For the text-containing cell, return its midpoint in [x, y] coordinate format. 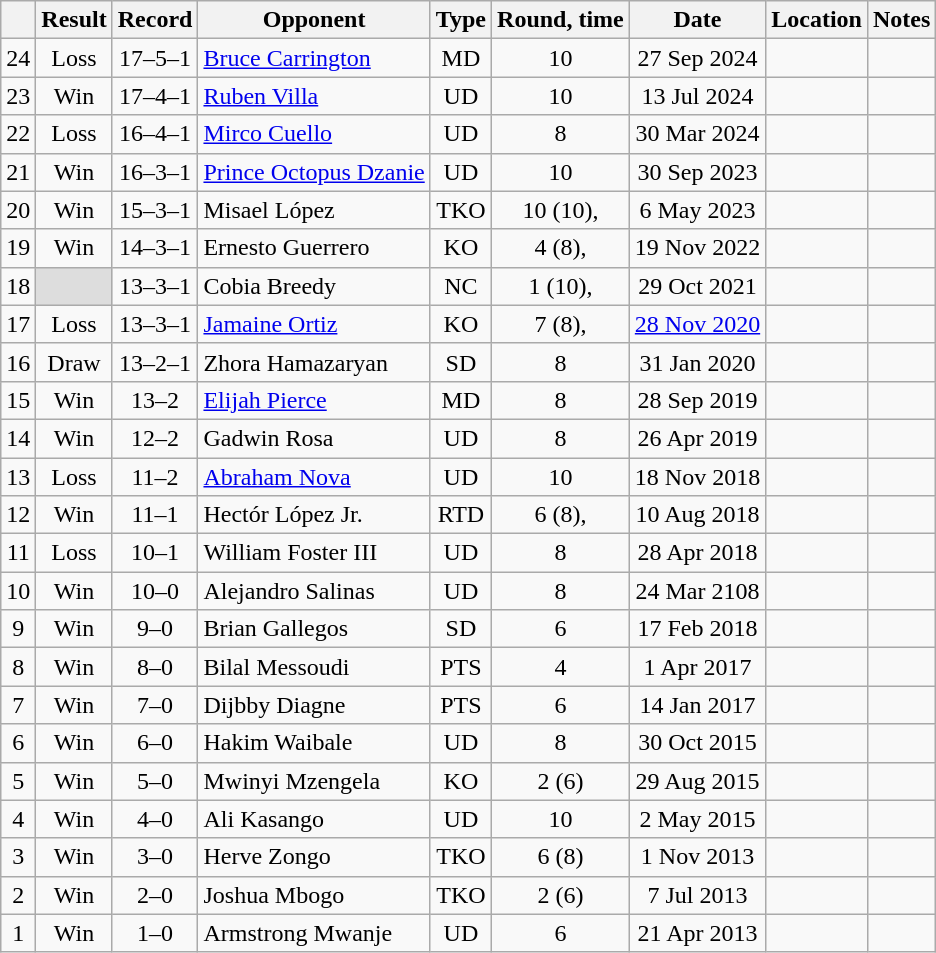
Date [697, 20]
13 Jul 2024 [697, 96]
Bruce Carrington [314, 58]
21 [18, 172]
Prince Octopus Dzanie [314, 172]
Armstrong Mwanje [314, 933]
Ruben Villa [314, 96]
3–0 [155, 857]
2 [18, 895]
Round, time [561, 20]
1 Nov 2013 [697, 857]
11–1 [155, 515]
16–4–1 [155, 134]
Alejandro Salinas [314, 591]
10 (10), [561, 210]
Result [74, 20]
2–0 [155, 895]
17–4–1 [155, 96]
28 Sep 2019 [697, 400]
Record [155, 20]
6 May 2023 [697, 210]
30 Oct 2015 [697, 743]
6 (8), [561, 515]
Mirco Cuello [314, 134]
Mwinyi Mzengela [314, 781]
17–5–1 [155, 58]
1 Apr 2017 [697, 667]
Gadwin Rosa [314, 438]
Misael López [314, 210]
4–0 [155, 819]
10–0 [155, 591]
7 [18, 705]
Cobia Breedy [314, 286]
7 Jul 2013 [697, 895]
5 [18, 781]
13–2 [155, 400]
13 [18, 477]
1 [18, 933]
15–3–1 [155, 210]
Draw [74, 362]
20 [18, 210]
27 Sep 2024 [697, 58]
Elijah Pierce [314, 400]
19 Nov 2022 [697, 248]
29 Aug 2015 [697, 781]
Location [817, 20]
10–1 [155, 553]
11–2 [155, 477]
2 May 2015 [697, 819]
21 Apr 2013 [697, 933]
NC [460, 286]
Opponent [314, 20]
31 Jan 2020 [697, 362]
26 Apr 2019 [697, 438]
14–3–1 [155, 248]
Ali Kasango [314, 819]
15 [18, 400]
18 [18, 286]
24 [18, 58]
Herve Zongo [314, 857]
12 [18, 515]
6–0 [155, 743]
6 (8) [561, 857]
Dijbby Diagne [314, 705]
23 [18, 96]
Jamaine Ortiz [314, 324]
24 Mar 2108 [697, 591]
14 [18, 438]
William Foster III [314, 553]
Hakim Waibale [314, 743]
4 (8), [561, 248]
7 (8), [561, 324]
22 [18, 134]
9 [18, 629]
30 Sep 2023 [697, 172]
RTD [460, 515]
18 Nov 2018 [697, 477]
Joshua Mbogo [314, 895]
Type [460, 20]
17 [18, 324]
Ernesto Guerrero [314, 248]
16 [18, 362]
14 Jan 2017 [697, 705]
8–0 [155, 667]
Brian Gallegos [314, 629]
Abraham Nova [314, 477]
Notes [901, 20]
19 [18, 248]
10 Aug 2018 [697, 515]
28 Apr 2018 [697, 553]
Hectór López Jr. [314, 515]
5–0 [155, 781]
1–0 [155, 933]
Bilal Messoudi [314, 667]
12–2 [155, 438]
28 Nov 2020 [697, 324]
30 Mar 2024 [697, 134]
Zhora Hamazaryan [314, 362]
7–0 [155, 705]
11 [18, 553]
16–3–1 [155, 172]
29 Oct 2021 [697, 286]
1 (10), [561, 286]
13–2–1 [155, 362]
17 Feb 2018 [697, 629]
9–0 [155, 629]
3 [18, 857]
